For the text-containing cell, return its midpoint in [x, y] coordinate format. 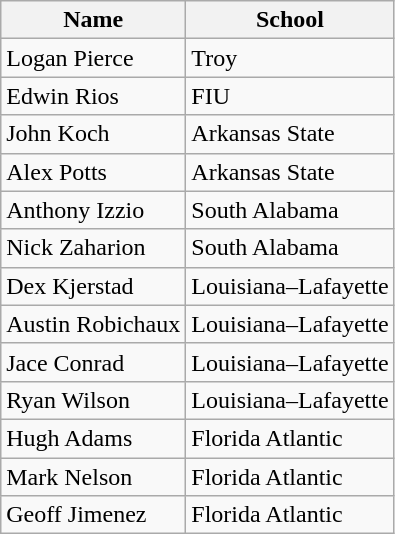
Hugh Adams [94, 438]
Troy [290, 58]
Alex Potts [94, 172]
Geoff Jimenez [94, 515]
School [290, 20]
Austin Robichaux [94, 324]
Jace Conrad [94, 362]
Name [94, 20]
Logan Pierce [94, 58]
Ryan Wilson [94, 400]
Nick Zaharion [94, 248]
Edwin Rios [94, 96]
John Koch [94, 134]
Mark Nelson [94, 477]
FIU [290, 96]
Anthony Izzio [94, 210]
Dex Kjerstad [94, 286]
